Identify which cell holds the provided text, then report its [X, Y] central coordinate. 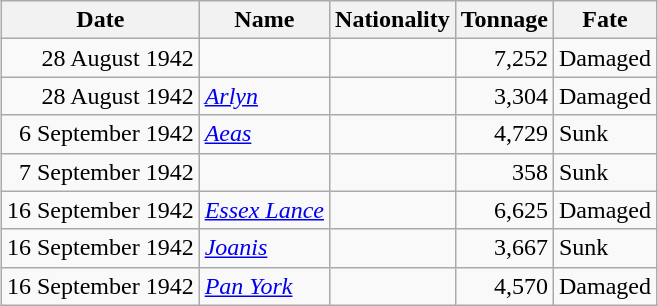
Date [100, 20]
358 [504, 172]
Name [264, 20]
4,729 [504, 134]
7 September 1942 [100, 172]
Arlyn [264, 96]
4,570 [504, 286]
Fate [604, 20]
3,304 [504, 96]
Tonnage [504, 20]
7,252 [504, 58]
3,667 [504, 248]
6 September 1942 [100, 134]
Aeas [264, 134]
Nationality [393, 20]
Pan York [264, 286]
6,625 [504, 210]
Joanis [264, 248]
Essex Lance [264, 210]
